Locate the cell with the specified text and output its [x, y] center coordinate. 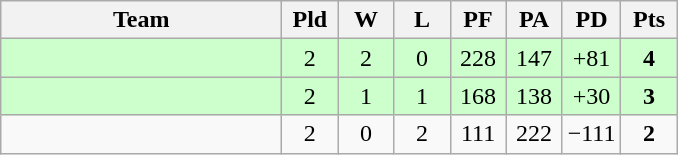
L [422, 20]
Team [142, 20]
138 [534, 96]
222 [534, 134]
W [366, 20]
+30 [592, 96]
PA [534, 20]
4 [649, 58]
3 [649, 96]
168 [478, 96]
147 [534, 58]
+81 [592, 58]
PF [478, 20]
228 [478, 58]
PD [592, 20]
Pld [310, 20]
111 [478, 134]
Pts [649, 20]
−111 [592, 134]
